Provide the (x, y) coordinate of the cell's center where the given text is located.  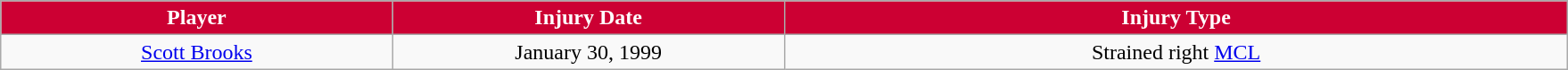
Player (196, 18)
Scott Brooks (196, 52)
Strained right MCL (1176, 52)
Injury Date (589, 18)
January 30, 1999 (589, 52)
Injury Type (1176, 18)
